Determine the [X, Y] coordinate at the center of the cell enclosing the given text.  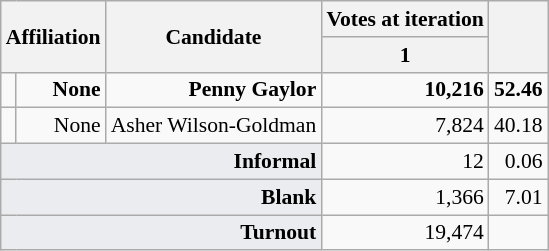
1 [405, 55]
Votes at iteration [405, 19]
19,474 [405, 233]
Informal [162, 162]
Candidate [214, 36]
Blank [162, 197]
7,824 [405, 126]
40.18 [518, 126]
12 [405, 162]
1,366 [405, 197]
10,216 [405, 90]
7.01 [518, 197]
Affiliation [54, 36]
0.06 [518, 162]
Asher Wilson-Goldman [214, 126]
Turnout [162, 233]
Penny Gaylor [214, 90]
52.46 [518, 90]
